Provide the [x, y] coordinate of the cell's center where the given text is located.  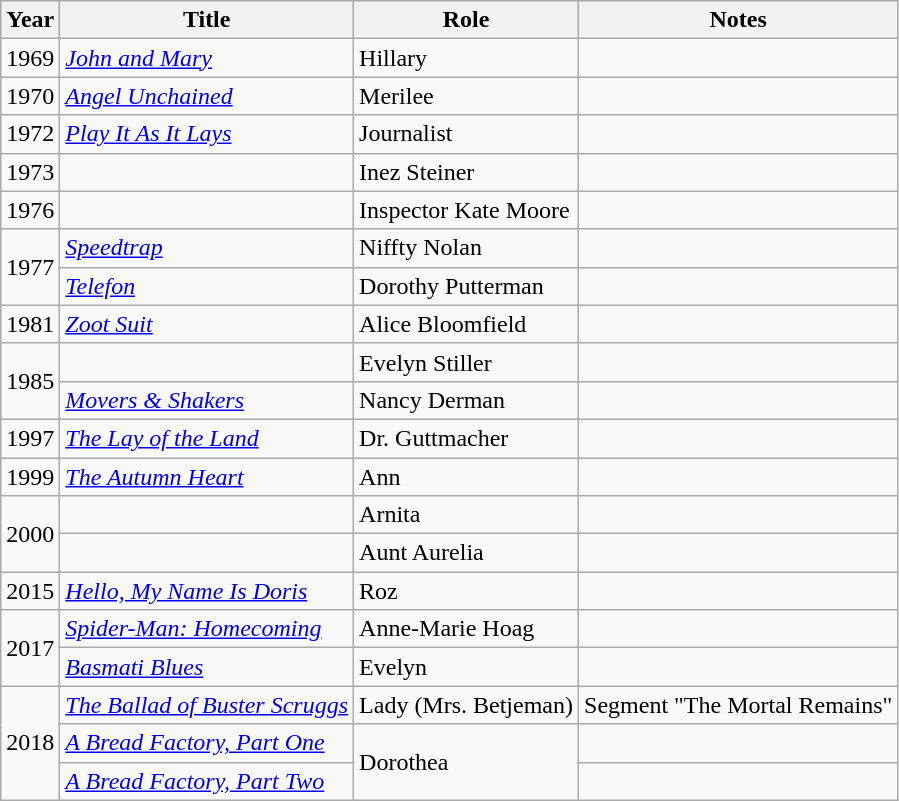
1997 [30, 438]
1985 [30, 381]
Roz [466, 591]
Hillary [466, 58]
2018 [30, 743]
Movers & Shakers [207, 400]
2000 [30, 534]
Segment "The Mortal Remains" [738, 705]
1977 [30, 267]
The Ballad of Buster Scruggs [207, 705]
Nancy Derman [466, 400]
Dorothy Putterman [466, 286]
Evelyn Stiller [466, 362]
Merilee [466, 96]
Evelyn [466, 667]
Year [30, 20]
1973 [30, 172]
Basmati Blues [207, 667]
1969 [30, 58]
Spider-Man: Homecoming [207, 629]
Lady (Mrs. Betjeman) [466, 705]
Journalist [466, 134]
Angel Unchained [207, 96]
Hello, My Name Is Doris [207, 591]
Alice Bloomfield [466, 324]
Inspector Kate Moore [466, 210]
2017 [30, 648]
Dr. Guttmacher [466, 438]
John and Mary [207, 58]
Play It As It Lays [207, 134]
Dorothea [466, 762]
The Lay of the Land [207, 438]
Aunt Aurelia [466, 553]
Role [466, 20]
The Autumn Heart [207, 477]
A Bread Factory, Part Two [207, 781]
2015 [30, 591]
A Bread Factory, Part One [207, 743]
1981 [30, 324]
Notes [738, 20]
1976 [30, 210]
Inez Steiner [466, 172]
Speedtrap [207, 248]
Telefon [207, 286]
Ann [466, 477]
Title [207, 20]
Arnita [466, 515]
1970 [30, 96]
1972 [30, 134]
Anne-Marie Hoag [466, 629]
Zoot Suit [207, 324]
1999 [30, 477]
Niffty Nolan [466, 248]
